For the text-containing cell, return its midpoint in [X, Y] coordinate format. 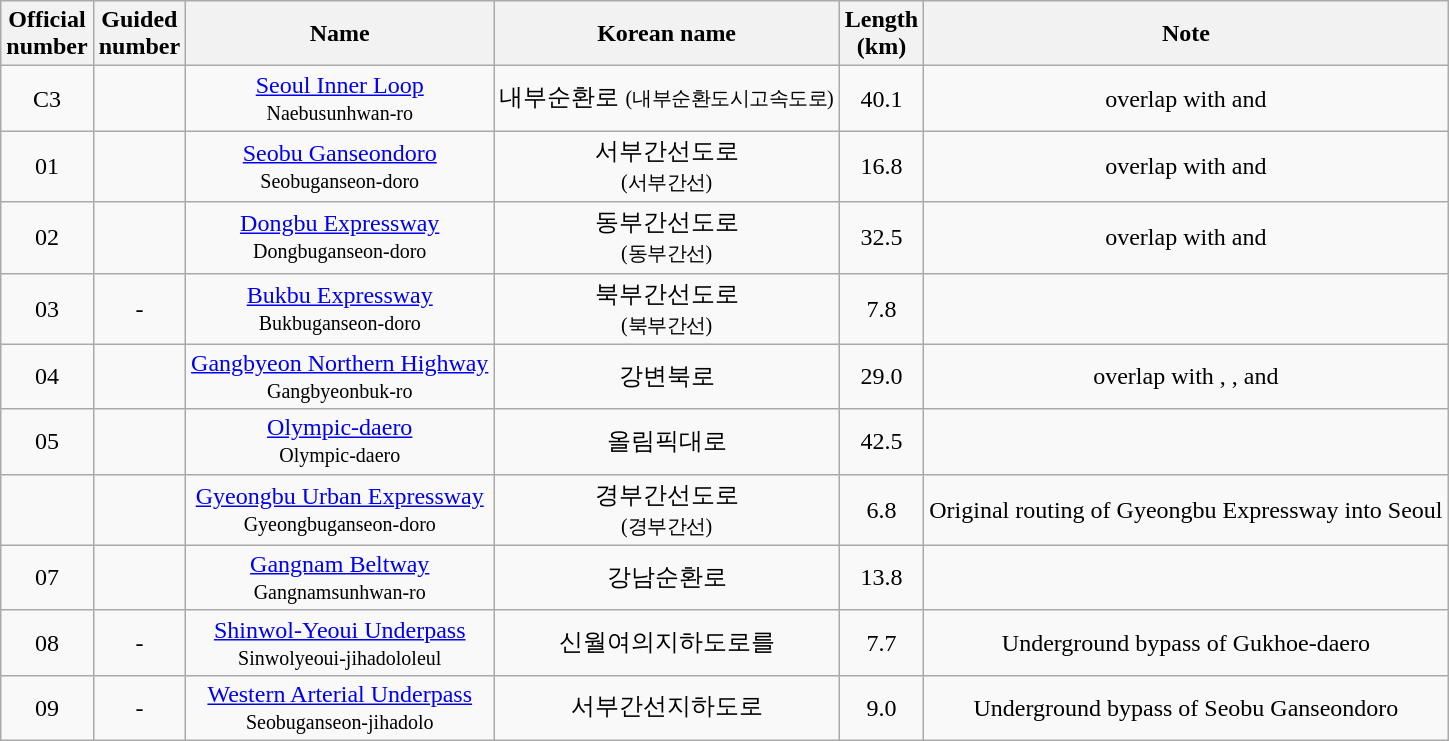
6.8 [881, 510]
Korean name [666, 34]
강남순환로 [666, 578]
42.5 [881, 442]
올림픽대로 [666, 442]
40.1 [881, 98]
7.7 [881, 642]
Name [340, 34]
07 [47, 578]
Officialnumber [47, 34]
09 [47, 708]
29.0 [881, 376]
16.8 [881, 166]
9.0 [881, 708]
08 [47, 642]
01 [47, 166]
overlap with , , and [1186, 376]
32.5 [881, 238]
05 [47, 442]
강변북로 [666, 376]
Dongbu ExpresswayDongbuganseon-doro [340, 238]
7.8 [881, 308]
Guidednumber [139, 34]
Length(km) [881, 34]
04 [47, 376]
13.8 [881, 578]
Gangbyeon Northern HighwayGangbyeonbuk-ro [340, 376]
Seoul Inner LoopNaebusunhwan-ro [340, 98]
Western Arterial UnderpassSeobuganseon-jihadolo [340, 708]
02 [47, 238]
서부간선지하도로 [666, 708]
신월여의지하도로를 [666, 642]
Underground bypass of Gukhoe-daero [1186, 642]
Note [1186, 34]
북부간선도로(북부간선) [666, 308]
Gangnam BeltwayGangnamsunhwan-ro [340, 578]
서부간선도로(서부간선) [666, 166]
경부간선도로(경부간선) [666, 510]
Bukbu ExpresswayBukbuganseon-doro [340, 308]
내부순환로 (내부순환도시고속도로) [666, 98]
Shinwol-Yeoui UnderpassSinwolyeoui-jihadololeul [340, 642]
동부간선도로(동부간선) [666, 238]
Underground bypass of Seobu Ganseondoro [1186, 708]
03 [47, 308]
Gyeongbu Urban ExpresswayGyeongbuganseon-doro [340, 510]
Olympic-daeroOlympic-daero [340, 442]
C3 [47, 98]
Seobu GanseondoroSeobuganseon-doro [340, 166]
Original routing of Gyeongbu Expressway into Seoul [1186, 510]
